Determine the (x, y) coordinate at the center of the cell enclosing the given text.  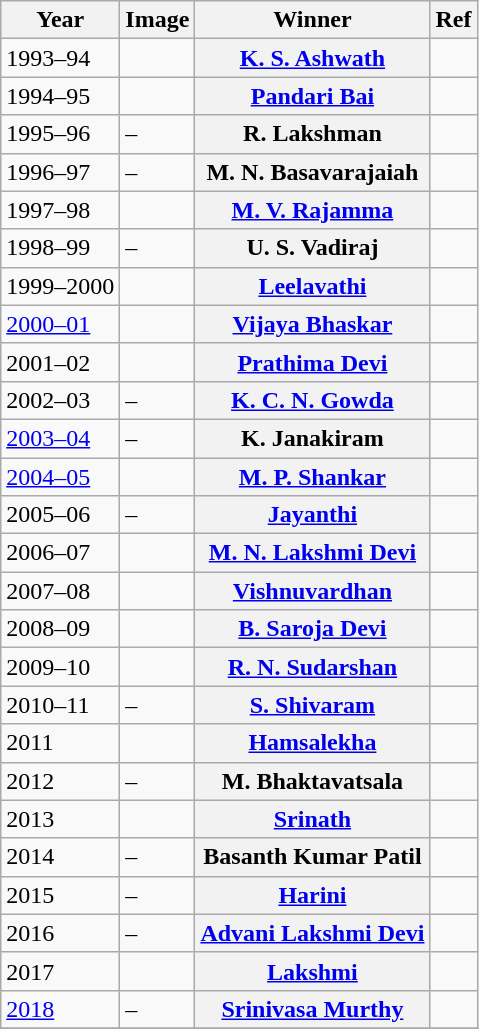
Year (60, 20)
M. N. Lakshmi Devi (312, 553)
2002–03 (60, 400)
2009–10 (60, 667)
Basanth Kumar Patil (312, 857)
1998–99 (60, 248)
Vijaya Bhaskar (312, 324)
2018 (60, 1009)
Winner (312, 20)
1994–95 (60, 96)
Pandari Bai (312, 96)
2015 (60, 895)
K. S. Ashwath (312, 58)
Srinath (312, 819)
Srinivasa Murthy (312, 1009)
R. Lakshman (312, 134)
2005–06 (60, 515)
2003–04 (60, 438)
1996–97 (60, 172)
U. S. Vadiraj (312, 248)
2011 (60, 743)
2012 (60, 781)
2001–02 (60, 362)
R. N. Sudarshan (312, 667)
K. C. N. Gowda (312, 400)
2008–09 (60, 629)
2007–08 (60, 591)
2006–07 (60, 553)
2017 (60, 971)
2010–11 (60, 705)
M. P. Shankar (312, 477)
S. Shivaram (312, 705)
1999–2000 (60, 286)
M. Bhaktavatsala (312, 781)
Vishnuvardhan (312, 591)
1997–98 (60, 210)
Ref (454, 20)
2016 (60, 933)
1993–94 (60, 58)
2013 (60, 819)
M. V. Rajamma (312, 210)
Advani Lakshmi Devi (312, 933)
2000–01 (60, 324)
K. Janakiram (312, 438)
2014 (60, 857)
Jayanthi (312, 515)
Harini (312, 895)
M. N. Basavarajaiah (312, 172)
1995–96 (60, 134)
B. Saroja Devi (312, 629)
2004–05 (60, 477)
Leelavathi (312, 286)
Hamsalekha (312, 743)
Image (158, 20)
Prathima Devi (312, 362)
Lakshmi (312, 971)
